Pinpoint the cell where the given text exists, returning its (x, y) midpoint coordinate. 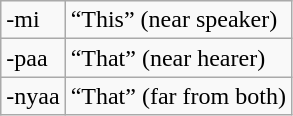
-paa (33, 58)
“That” (near hearer) (178, 58)
-mi (33, 20)
-nyaa (33, 96)
“That” (far from both) (178, 96)
“This” (near speaker) (178, 20)
